Determine the (x, y) coordinate at the center of the cell enclosing the given text.  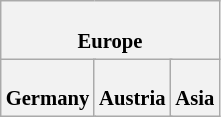
Europe (110, 29)
Asia (194, 87)
Austria (132, 87)
Germany (48, 87)
